For the text-containing cell, return its midpoint in (X, Y) coordinate format. 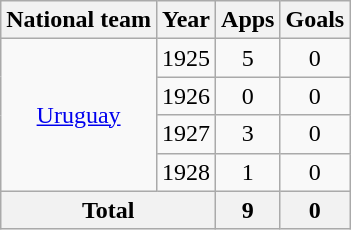
9 (248, 210)
1 (248, 172)
3 (248, 134)
1928 (186, 172)
Goals (315, 20)
1927 (186, 134)
1926 (186, 96)
Uruguay (79, 115)
Year (186, 20)
1925 (186, 58)
5 (248, 58)
National team (79, 20)
Apps (248, 20)
Total (108, 210)
